For the text-containing cell, return its midpoint in (x, y) coordinate format. 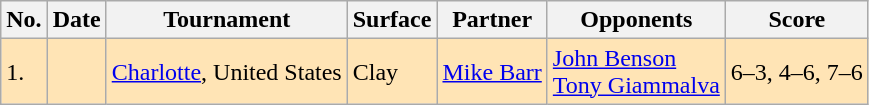
6–3, 4–6, 7–6 (796, 72)
Mike Barr (492, 72)
No. (24, 20)
John Benson Tony Giammalva (636, 72)
Clay (392, 72)
1. (24, 72)
Score (796, 20)
Opponents (636, 20)
Surface (392, 20)
Tournament (226, 20)
Partner (492, 20)
Date (76, 20)
Charlotte, United States (226, 72)
